Return the [X, Y] coordinate for the center point of the cell that contains the specified text.  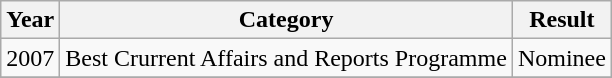
Category [286, 20]
2007 [30, 58]
Best Crurrent Affairs and Reports Programme [286, 58]
Result [562, 20]
Year [30, 20]
Nominee [562, 58]
